Output the [X, Y] coordinate of the center of the cell containing the given text.  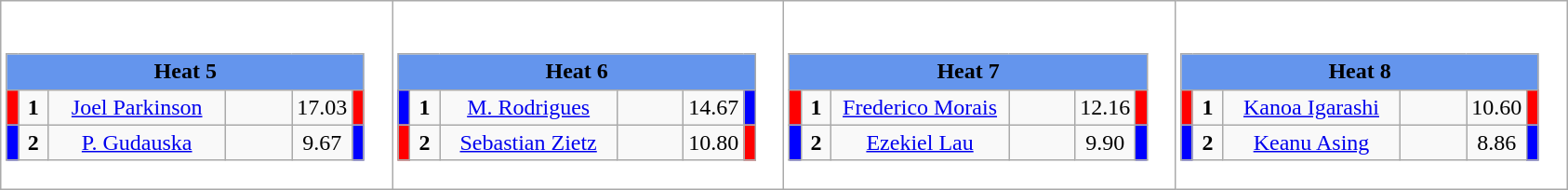
Joel Parkinson [138, 107]
Heat 8 [1360, 72]
10.80 [714, 142]
12.16 [1105, 107]
9.90 [1105, 142]
Heat 5 [185, 72]
Heat 5 1 Joel Parkinson 17.03 2 P. Gudauska 9.67 [197, 95]
Frederico Morais [921, 107]
Kanoa Igarashi [1311, 107]
Heat 6 [577, 72]
Ezekiel Lau [921, 142]
9.67 [322, 142]
17.03 [322, 107]
Heat 7 1 Frederico Morais 12.16 2 Ezekiel Lau 9.90 [980, 95]
Sebastian Zietz [528, 142]
10.60 [1497, 107]
Keanu Asing [1311, 142]
Heat 7 [968, 72]
Heat 8 1 Kanoa Igarashi 10.60 2 Keanu Asing 8.86 [1371, 95]
14.67 [714, 107]
M. Rodrigues [528, 107]
Heat 6 1 M. Rodrigues 14.67 2 Sebastian Zietz 10.80 [588, 95]
P. Gudauska [138, 142]
8.86 [1497, 142]
